Pinpoint the cell where the given text exists, returning its [x, y] midpoint coordinate. 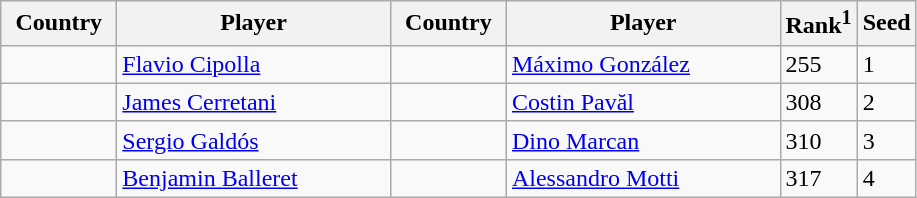
Flavio Cipolla [254, 64]
308 [818, 102]
Seed [886, 24]
317 [818, 178]
Dino Marcan [643, 140]
Sergio Galdós [254, 140]
3 [886, 140]
Máximo González [643, 64]
2 [886, 102]
255 [818, 64]
Rank1 [818, 24]
310 [818, 140]
4 [886, 178]
Alessandro Motti [643, 178]
Benjamin Balleret [254, 178]
1 [886, 64]
James Cerretani [254, 102]
Costin Pavăl [643, 102]
